Extract the [X, Y] coordinate from the center of the cell holding the provided text.  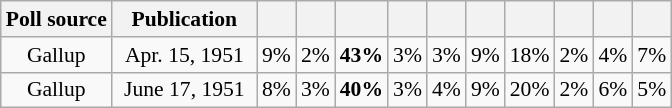
40% [362, 90]
7% [652, 55]
6% [612, 90]
18% [530, 55]
20% [530, 90]
8% [276, 90]
June 17, 1951 [184, 90]
Apr. 15, 1951 [184, 55]
5% [652, 90]
Poll source [56, 19]
43% [362, 55]
Publication [184, 19]
